Scan for the cell matching the given text and deliver its (x, y) coordinate at center. 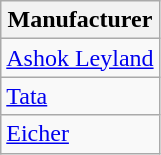
Ashok Leyland (80, 58)
Manufacturer (80, 20)
Eicher (80, 134)
Tata (80, 96)
